Extract the (x, y) coordinate from the center of the cell holding the provided text.  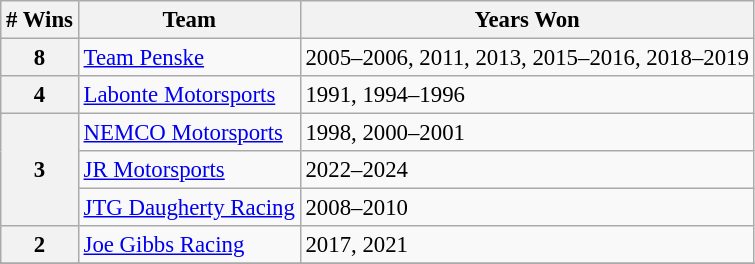
8 (40, 58)
1998, 2000–2001 (527, 133)
2022–2024 (527, 170)
1991, 1994–1996 (527, 95)
Joe Gibbs Racing (189, 245)
NEMCO Motorsports (189, 133)
# Wins (40, 20)
Team Penske (189, 58)
JR Motorsports (189, 170)
Labonte Motorsports (189, 95)
2017, 2021 (527, 245)
4 (40, 95)
Team (189, 20)
Years Won (527, 20)
2 (40, 245)
3 (40, 170)
2008–2010 (527, 208)
JTG Daugherty Racing (189, 208)
2005–2006, 2011, 2013, 2015–2016, 2018–2019 (527, 58)
